Pinpoint the cell where the given text exists, returning its [x, y] midpoint coordinate. 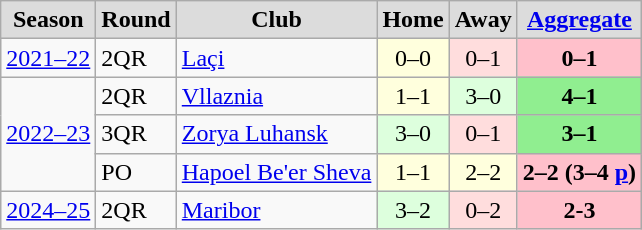
2021–22 [48, 58]
2–2 (3–4 p) [579, 172]
4–1 [579, 96]
Season [48, 20]
PO [136, 172]
2-3 [579, 210]
Vllaznia [276, 96]
Home [413, 20]
Hapoel Be'er Sheva [276, 172]
Zorya Luhansk [276, 134]
Laçi [276, 58]
3–2 [413, 210]
0–0 [413, 58]
Round [136, 20]
Maribor [276, 210]
Aggregate [579, 20]
0–2 [483, 210]
Away [483, 20]
Club [276, 20]
2–2 [483, 172]
2022–23 [48, 134]
3–1 [579, 134]
3QR [136, 134]
2024–25 [48, 210]
